Determine the (X, Y) coordinate at the center of the cell enclosing the given text.  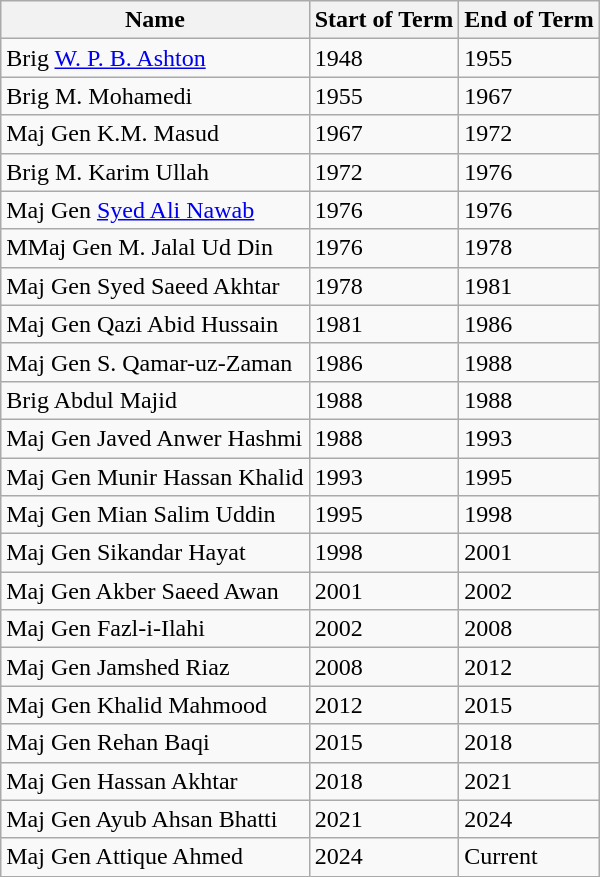
Name (155, 20)
Maj Gen Qazi Abid Hussain (155, 324)
Maj Gen Ayub Ahsan Bhatti (155, 819)
Maj Gen Sikandar Hayat (155, 553)
Maj Gen S. Qamar-uz-Zaman (155, 362)
Maj Gen Javed Anwer Hashmi (155, 438)
1948 (384, 58)
Maj Gen Mian Salim Uddin (155, 515)
Start of Term (384, 20)
Maj Gen Hassan Akhtar (155, 781)
Brig M. Mohamedi (155, 96)
Brig W. P. B. Ashton (155, 58)
Brig M. Karim Ullah (155, 172)
Maj Gen Munir Hassan Khalid (155, 477)
Maj Gen Syed Saeed Akhtar (155, 286)
Maj Gen Syed Ali Nawab (155, 210)
Maj Gen Jamshed Riaz (155, 667)
MMaj Gen M. Jalal Ud Din (155, 248)
Current (529, 857)
Maj Gen Khalid Mahmood (155, 705)
Brig Abdul Majid (155, 400)
Maj Gen K.M. Masud (155, 134)
Maj Gen Rehan Baqi (155, 743)
Maj Gen Akber Saeed Awan (155, 591)
Maj Gen Attique Ahmed (155, 857)
Maj Gen Fazl-i-Ilahi (155, 629)
End of Term (529, 20)
